Identify which cell holds the provided text, then report its [x, y] central coordinate. 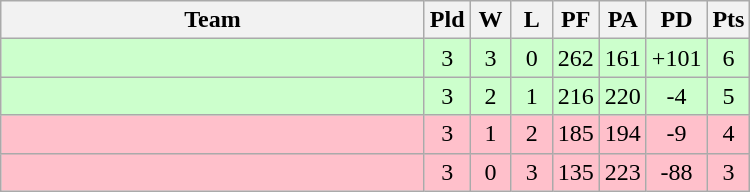
5 [728, 96]
4 [728, 134]
194 [622, 134]
220 [622, 96]
185 [576, 134]
-9 [676, 134]
Pld [447, 20]
6 [728, 58]
L [532, 20]
161 [622, 58]
PD [676, 20]
PF [576, 20]
+101 [676, 58]
-4 [676, 96]
Pts [728, 20]
PA [622, 20]
-88 [676, 172]
223 [622, 172]
Team [213, 20]
262 [576, 58]
216 [576, 96]
W [490, 20]
135 [576, 172]
